Extract the (X, Y) coordinate from the center of the cell holding the provided text.  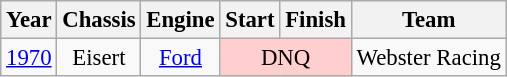
Chassis (99, 20)
Webster Racing (428, 58)
Engine (180, 20)
Eisert (99, 58)
Finish (316, 20)
Team (428, 20)
Year (29, 20)
Start (250, 20)
1970 (29, 58)
DNQ (286, 58)
Ford (180, 58)
